Scan for the cell matching the given text and deliver its (x, y) coordinate at center. 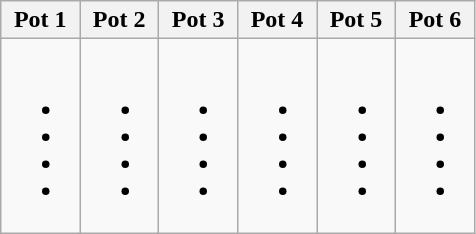
Pot 3 (198, 20)
Pot 5 (356, 20)
Pot 2 (120, 20)
Pot 1 (40, 20)
Pot 6 (434, 20)
Pot 4 (278, 20)
